Search for the cell housing the specified text and yield its [X, Y] center coordinate. 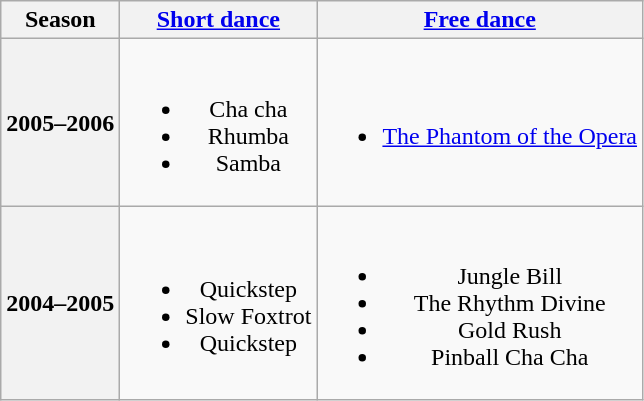
The Phantom of the Opera [480, 122]
2005–2006 [60, 122]
Cha chaRhumbaSamba [218, 122]
Free dance [480, 20]
QuickstepSlow FoxtrotQuickstep [218, 303]
Season [60, 20]
2004–2005 [60, 303]
Short dance [218, 20]
Jungle BillThe Rhythm DivineGold RushPinball Cha Cha [480, 303]
